Extract the (X, Y) coordinate from the center of the cell holding the provided text.  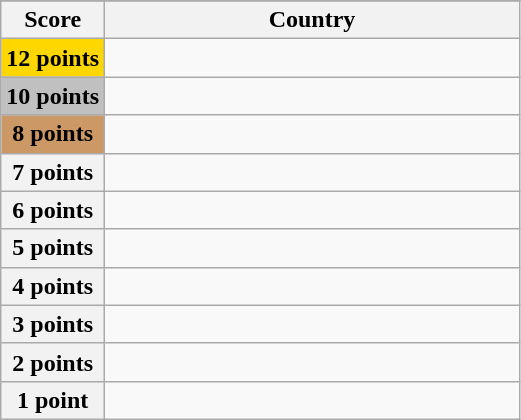
1 point (53, 400)
7 points (53, 172)
6 points (53, 210)
Country (312, 20)
8 points (53, 134)
3 points (53, 324)
10 points (53, 96)
12 points (53, 58)
Score (53, 20)
2 points (53, 362)
5 points (53, 248)
4 points (53, 286)
